Search for the cell housing the specified text and yield its (x, y) center coordinate. 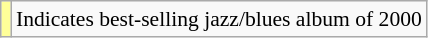
Indicates best-selling jazz/blues album of 2000 (219, 19)
